Scan for the cell matching the given text and deliver its (x, y) coordinate at center. 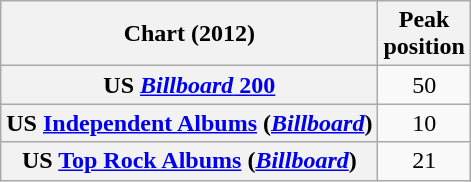
50 (424, 85)
US Billboard 200 (190, 85)
US Top Rock Albums (Billboard) (190, 161)
Peakposition (424, 34)
Chart (2012) (190, 34)
21 (424, 161)
10 (424, 123)
US Independent Albums (Billboard) (190, 123)
